Locate the cell with the specified text and output its (x, y) center coordinate. 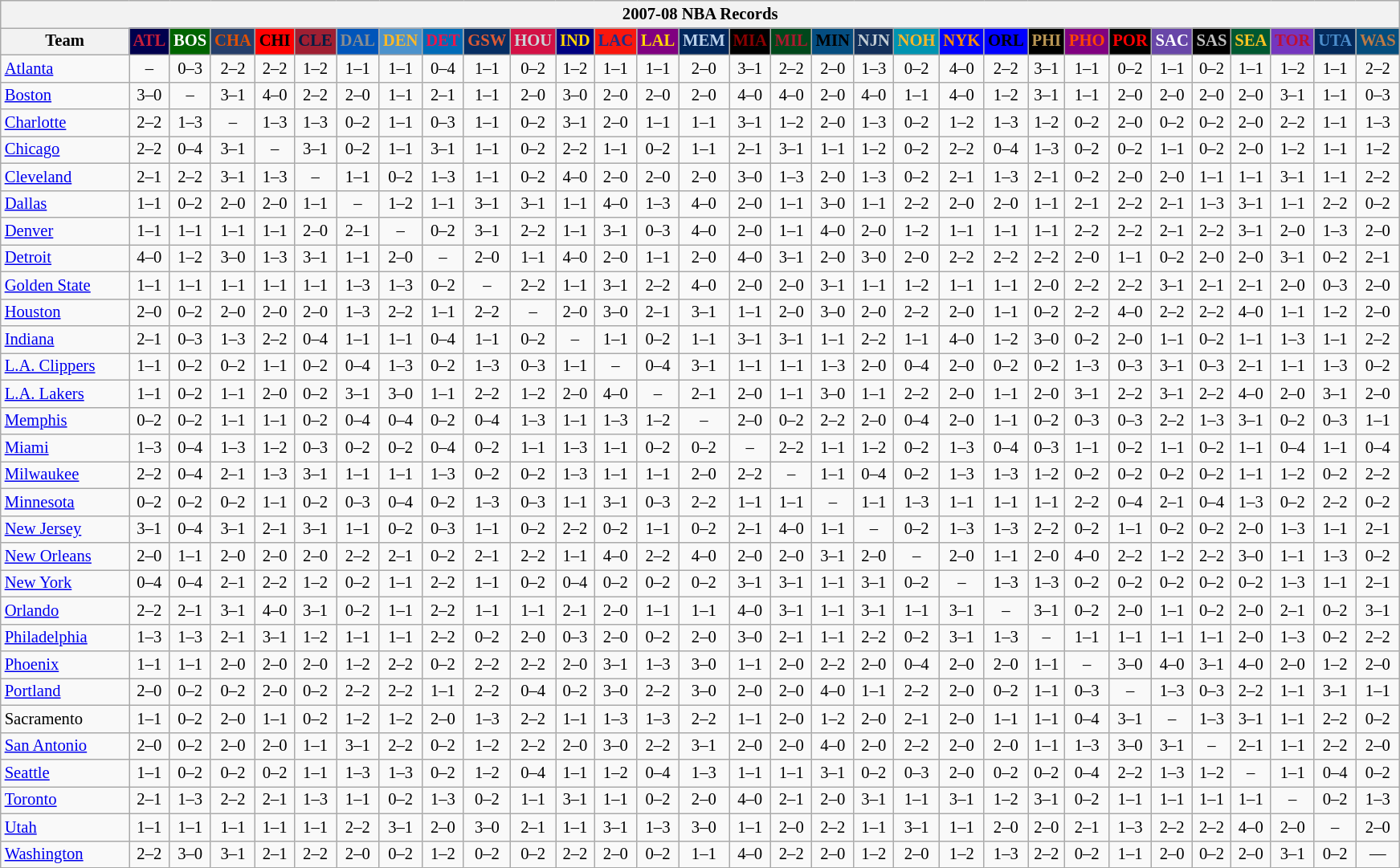
MIA (750, 41)
NOH (917, 41)
CHI (275, 41)
Chicago (65, 149)
Milwaukee (65, 475)
New Orleans (65, 556)
CLE (315, 41)
— (1378, 854)
LAL (658, 41)
BOS (190, 41)
Atlanta (65, 68)
IND (575, 41)
DEN (400, 41)
PHO (1087, 41)
MIL (792, 41)
Philadelphia (65, 638)
WAS (1378, 41)
L.A. Clippers (65, 366)
Phoenix (65, 664)
MIN (833, 41)
Cleveland (65, 177)
UTA (1335, 41)
San Antonio (65, 746)
Memphis (65, 421)
TOR (1292, 41)
GSW (487, 41)
Minnesota (65, 502)
Washington (65, 854)
Dallas (65, 204)
SAC (1173, 41)
NYK (961, 41)
HOU (533, 41)
Denver (65, 230)
ATL (149, 41)
Team (65, 41)
PHI (1047, 41)
Golden State (65, 285)
Boston (65, 96)
Houston (65, 312)
Utah (65, 827)
Portland (65, 691)
Detroit (65, 258)
DAL (358, 41)
Orlando (65, 610)
Seattle (65, 773)
New Jersey (65, 529)
SEA (1251, 41)
ORL (1006, 41)
SAS (1212, 41)
Toronto (65, 800)
New York (65, 583)
LAC (615, 41)
Charlotte (65, 123)
MEM (704, 41)
Miami (65, 447)
POR (1129, 41)
L.A. Lakers (65, 393)
Indiana (65, 340)
2007-08 NBA Records (700, 14)
NJN (874, 41)
Sacramento (65, 719)
CHA (233, 41)
DET (443, 41)
